From the cell containing the given text, extract its center point as [X, Y] coordinate. 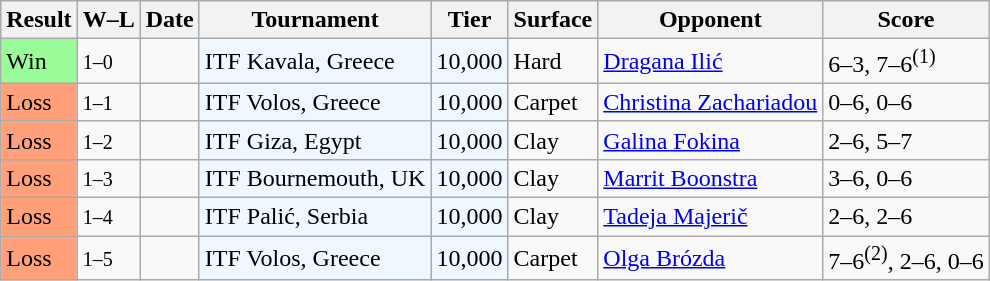
Score [906, 20]
1–1 [108, 102]
Marrit Boonstra [710, 178]
1–2 [108, 140]
Hard [553, 62]
6–3, 7–6(1) [906, 62]
Olga Brózda [710, 258]
1–5 [108, 258]
Christina Zachariadou [710, 102]
Surface [553, 20]
Win [39, 62]
Dragana Ilić [710, 62]
W–L [108, 20]
ITF Kavala, Greece [315, 62]
Opponent [710, 20]
Result [39, 20]
7–6(2), 2–6, 0–6 [906, 258]
ITF Giza, Egypt [315, 140]
2–6, 5–7 [906, 140]
3–6, 0–6 [906, 178]
Tier [470, 20]
1–0 [108, 62]
Galina Fokina [710, 140]
1–3 [108, 178]
Tadeja Majerič [710, 217]
Tournament [315, 20]
ITF Palić, Serbia [315, 217]
Date [170, 20]
ITF Bournemouth, UK [315, 178]
0–6, 0–6 [906, 102]
1–4 [108, 217]
2–6, 2–6 [906, 217]
